For the text-containing cell, return its midpoint in [x, y] coordinate format. 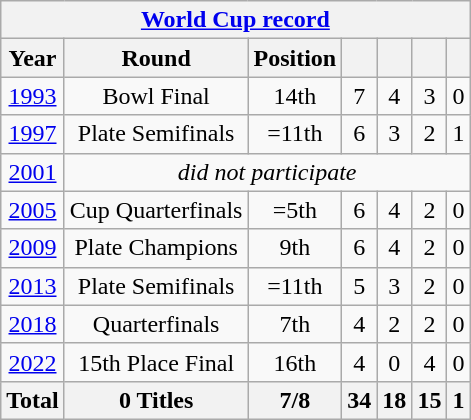
Round [156, 58]
Position [295, 58]
=5th [295, 210]
2005 [33, 210]
16th [295, 362]
Quarterfinals [156, 324]
14th [295, 96]
5 [360, 286]
7 [360, 96]
2009 [33, 248]
2013 [33, 286]
0 Titles [156, 400]
18 [394, 400]
World Cup record [236, 20]
Cup Quarterfinals [156, 210]
15th Place Final [156, 362]
15 [430, 400]
Year [33, 58]
9th [295, 248]
did not participate [267, 172]
34 [360, 400]
7th [295, 324]
Total [33, 400]
7/8 [295, 400]
1997 [33, 134]
2001 [33, 172]
2018 [33, 324]
Plate Champions [156, 248]
1993 [33, 96]
Bowl Final [156, 96]
2022 [33, 362]
